Find where the given text appears and provide that cell's center as [x, y] coordinate. 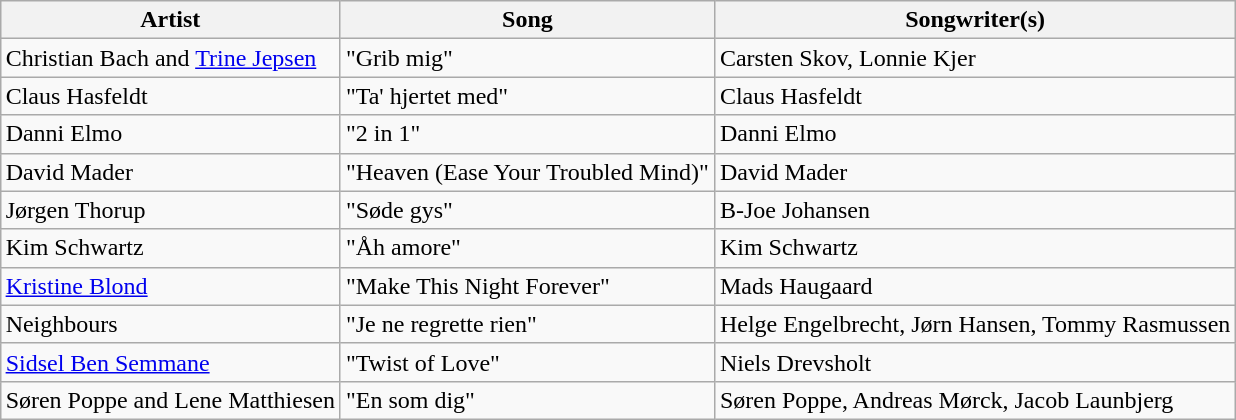
"Grib mig" [527, 58]
Neighbours [170, 324]
Søren Poppe and Lene Matthiesen [170, 400]
Christian Bach and Trine Jepsen [170, 58]
Søren Poppe, Andreas Mørck, Jacob Launbjerg [975, 400]
"Ta' hjertet med" [527, 96]
Sidsel Ben Semmane [170, 362]
"Heaven (Ease Your Troubled Mind)" [527, 172]
"Je ne regrette rien" [527, 324]
Songwriter(s) [975, 20]
B-Joe Johansen [975, 210]
Carsten Skov, Lonnie Kjer [975, 58]
"Søde gys" [527, 210]
Artist [170, 20]
Jørgen Thorup [170, 210]
Helge Engelbrecht, Jørn Hansen, Tommy Rasmussen [975, 324]
"Make This Night Forever" [527, 286]
Kristine Blond [170, 286]
Song [527, 20]
Niels Drevsholt [975, 362]
"Twist of Love" [527, 362]
"Åh amore" [527, 248]
Mads Haugaard [975, 286]
"En som dig" [527, 400]
"2 in 1" [527, 134]
